Output the [x, y] coordinate of the center of the cell containing the given text.  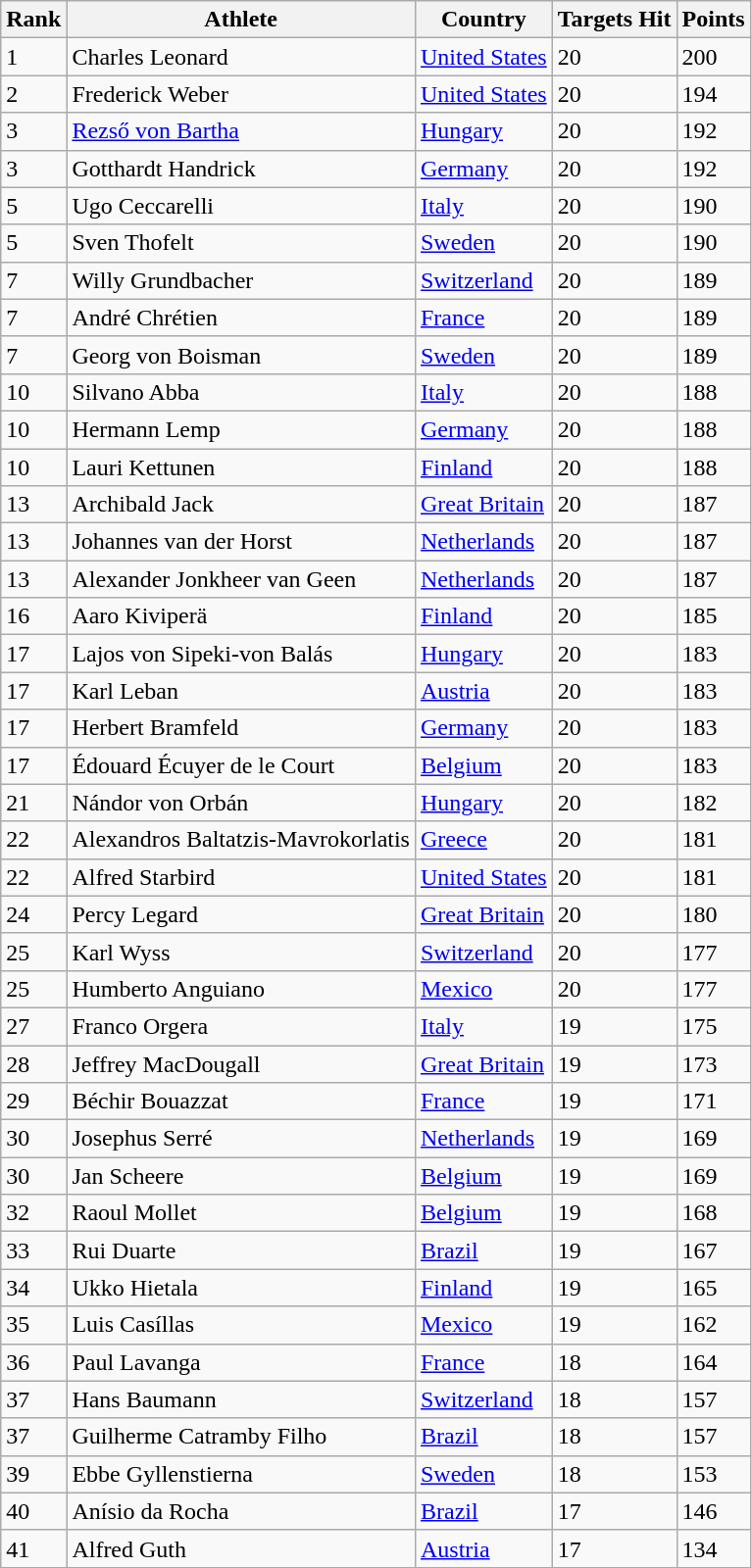
Frederick Weber [241, 94]
29 [33, 1102]
153 [714, 1474]
175 [714, 1026]
162 [714, 1325]
Paul Lavanga [241, 1362]
Raoul Mollet [241, 1213]
Country [483, 20]
Jeffrey MacDougall [241, 1063]
1 [33, 57]
Rezső von Bartha [241, 131]
Alexander Jonkheer van Geen [241, 579]
Hans Baumann [241, 1399]
34 [33, 1288]
Points [714, 20]
32 [33, 1213]
Percy Legard [241, 914]
Ebbe Gyllenstierna [241, 1474]
Alexandros Baltatzis-Mavrokorlatis [241, 840]
Athlete [241, 20]
200 [714, 57]
164 [714, 1362]
39 [33, 1474]
Karl Leban [241, 691]
171 [714, 1102]
173 [714, 1063]
Ugo Ceccarelli [241, 206]
Anísio da Rocha [241, 1511]
Herbert Bramfeld [241, 728]
Ukko Hietala [241, 1288]
185 [714, 616]
2 [33, 94]
Lauri Kettunen [241, 467]
41 [33, 1548]
167 [714, 1250]
33 [33, 1250]
Alfred Starbird [241, 877]
16 [33, 616]
Silvano Abba [241, 392]
194 [714, 94]
180 [714, 914]
Karl Wyss [241, 952]
Greece [483, 840]
24 [33, 914]
Humberto Anguiano [241, 989]
Archibald Jack [241, 505]
Franco Orgera [241, 1026]
Rui Duarte [241, 1250]
Josephus Serré [241, 1139]
146 [714, 1511]
Alfred Guth [241, 1548]
165 [714, 1288]
Lajos von Sipeki-von Balás [241, 654]
Hermann Lemp [241, 429]
André Chrétien [241, 318]
Gotthardt Handrick [241, 169]
168 [714, 1213]
Édouard Écuyer de le Court [241, 765]
Targets Hit [614, 20]
Georg von Boisman [241, 355]
Jan Scheere [241, 1176]
Willy Grundbacher [241, 280]
35 [33, 1325]
Johannes van der Horst [241, 542]
21 [33, 803]
Nándor von Orbán [241, 803]
182 [714, 803]
Rank [33, 20]
Luis Casíllas [241, 1325]
40 [33, 1511]
Sven Thofelt [241, 243]
Charles Leonard [241, 57]
Béchir Bouazzat [241, 1102]
Aaro Kiviperä [241, 616]
Guilherme Catramby Filho [241, 1437]
28 [33, 1063]
134 [714, 1548]
36 [33, 1362]
27 [33, 1026]
